Detect which cell encompasses the target text, then output its (X, Y) center coordinate. 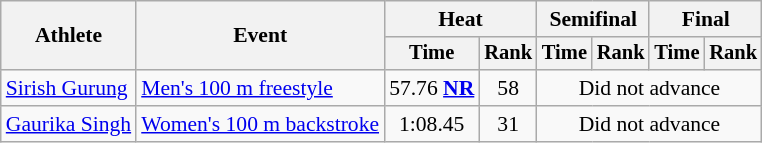
Men's 100 m freestyle (260, 88)
Athlete (68, 36)
1:08.45 (432, 124)
Sirish Gurung (68, 88)
57.76 NR (432, 88)
Women's 100 m backstroke (260, 124)
Final (705, 19)
Semifinal (593, 19)
Event (260, 36)
Heat (460, 19)
31 (508, 124)
Gaurika Singh (68, 124)
58 (508, 88)
